From the cell containing the given text, extract its center point as [X, Y] coordinate. 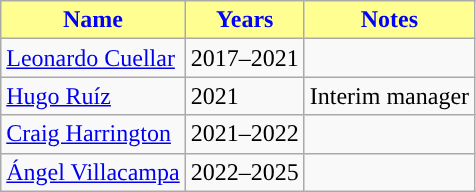
2017–2021 [244, 58]
2021–2022 [244, 134]
Hugo Ruíz [93, 96]
Years [244, 20]
Name [93, 20]
Leonardo Cuellar [93, 58]
Ángel Villacampa [93, 172]
Notes [389, 20]
2022–2025 [244, 172]
Craig Harrington [93, 134]
Interim manager [389, 96]
2021 [244, 96]
